Scan for the cell matching the given text and deliver its [x, y] coordinate at center. 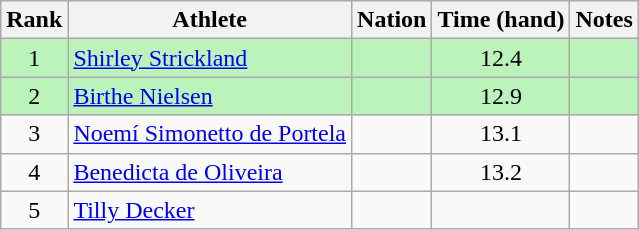
4 [34, 172]
3 [34, 134]
Birthe Nielsen [210, 96]
2 [34, 96]
Nation [392, 20]
12.9 [501, 96]
Athlete [210, 20]
Time (hand) [501, 20]
Benedicta de Oliveira [210, 172]
13.1 [501, 134]
Rank [34, 20]
13.2 [501, 172]
Tilly Decker [210, 210]
Noemí Simonetto de Portela [210, 134]
12.4 [501, 58]
1 [34, 58]
Shirley Strickland [210, 58]
5 [34, 210]
Notes [604, 20]
